Search for the cell housing the specified text and yield its (x, y) center coordinate. 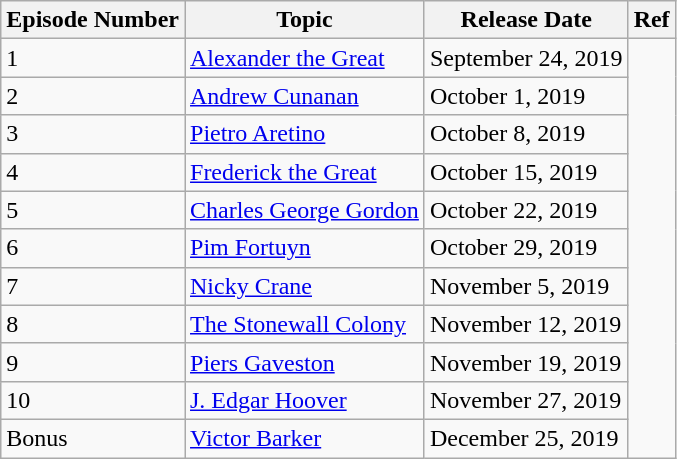
October 1, 2019 (526, 96)
October 22, 2019 (526, 210)
Pietro Aretino (304, 134)
Pim Fortuyn (304, 248)
October 29, 2019 (526, 248)
November 5, 2019 (526, 286)
The Stonewall Colony (304, 324)
Episode Number (93, 20)
October 15, 2019 (526, 172)
1 (93, 58)
Bonus (93, 438)
Release Date (526, 20)
Victor Barker (304, 438)
Alexander the Great (304, 58)
October 8, 2019 (526, 134)
10 (93, 400)
8 (93, 324)
3 (93, 134)
7 (93, 286)
Piers Gaveston (304, 362)
Charles George Gordon (304, 210)
September 24, 2019 (526, 58)
November 19, 2019 (526, 362)
November 27, 2019 (526, 400)
9 (93, 362)
Frederick the Great (304, 172)
Nicky Crane (304, 286)
Topic (304, 20)
Andrew Cunanan (304, 96)
Ref (652, 20)
6 (93, 248)
J. Edgar Hoover (304, 400)
4 (93, 172)
December 25, 2019 (526, 438)
November 12, 2019 (526, 324)
2 (93, 96)
5 (93, 210)
